Search for the cell housing the specified text and yield its (x, y) center coordinate. 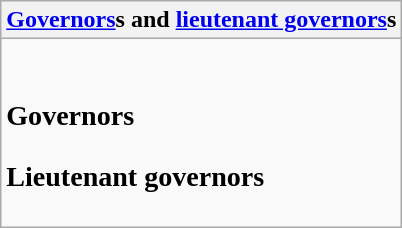
GovernorsLieutenant governors (202, 133)
Governorss and lieutenant governorss (202, 20)
